Extract the (x, y) coordinate from the center of the cell holding the provided text.  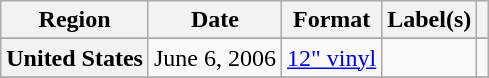
Region (75, 20)
Date (214, 20)
Format (332, 20)
12" vinyl (332, 58)
United States (75, 58)
Label(s) (430, 20)
June 6, 2006 (214, 58)
